Detect which cell encompasses the target text, then output its (x, y) center coordinate. 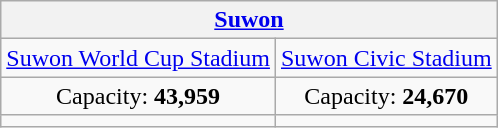
Capacity: 24,670 (386, 96)
Suwon World Cup Stadium (138, 58)
Capacity: 43,959 (138, 96)
Suwon (249, 20)
Suwon Civic Stadium (386, 58)
